Provide the (x, y) coordinate of the cell's center where the given text is located.  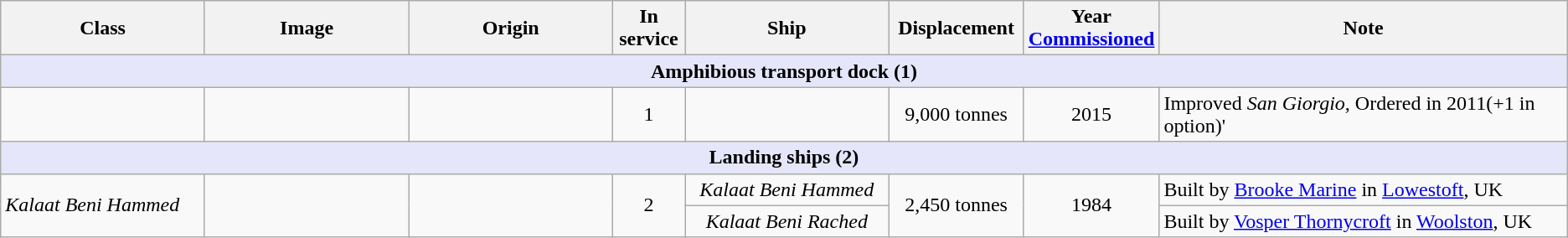
Kalaat Beni Rached (787, 221)
2015 (1091, 114)
1 (648, 114)
2 (648, 205)
Built by Brooke Marine in Lowestoft, UK (1364, 189)
Built by Vosper Thornycroft in Woolston, UK (1364, 221)
Amphibious transport dock (1) (784, 71)
2,450 tonnes (957, 205)
In service (648, 28)
Class (103, 28)
Displacement (957, 28)
Note (1364, 28)
Improved San Giorgio, Ordered in 2011(+1 in option)' (1364, 114)
Landing ships (2) (784, 158)
YearCommissioned (1091, 28)
Image (307, 28)
Ship (787, 28)
9,000 tonnes (957, 114)
1984 (1091, 205)
Origin (511, 28)
